Pinpoint the cell where the given text exists, returning its [X, Y] midpoint coordinate. 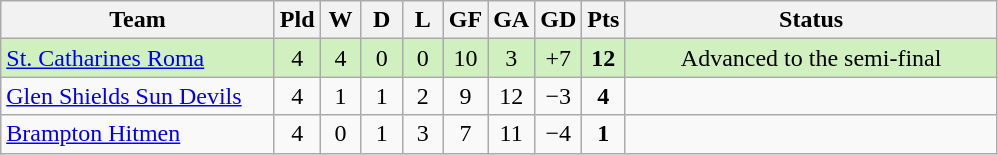
L [422, 20]
D [382, 20]
−3 [558, 96]
Brampton Hitmen [138, 134]
Team [138, 20]
Pld [297, 20]
Advanced to the semi-final [812, 58]
St. Catharines Roma [138, 58]
−4 [558, 134]
+7 [558, 58]
W [340, 20]
Status [812, 20]
GA [512, 20]
Pts [604, 20]
2 [422, 96]
Glen Shields Sun Devils [138, 96]
10 [465, 58]
GD [558, 20]
9 [465, 96]
GF [465, 20]
7 [465, 134]
11 [512, 134]
